Find where the given text appears and provide that cell's center as [x, y] coordinate. 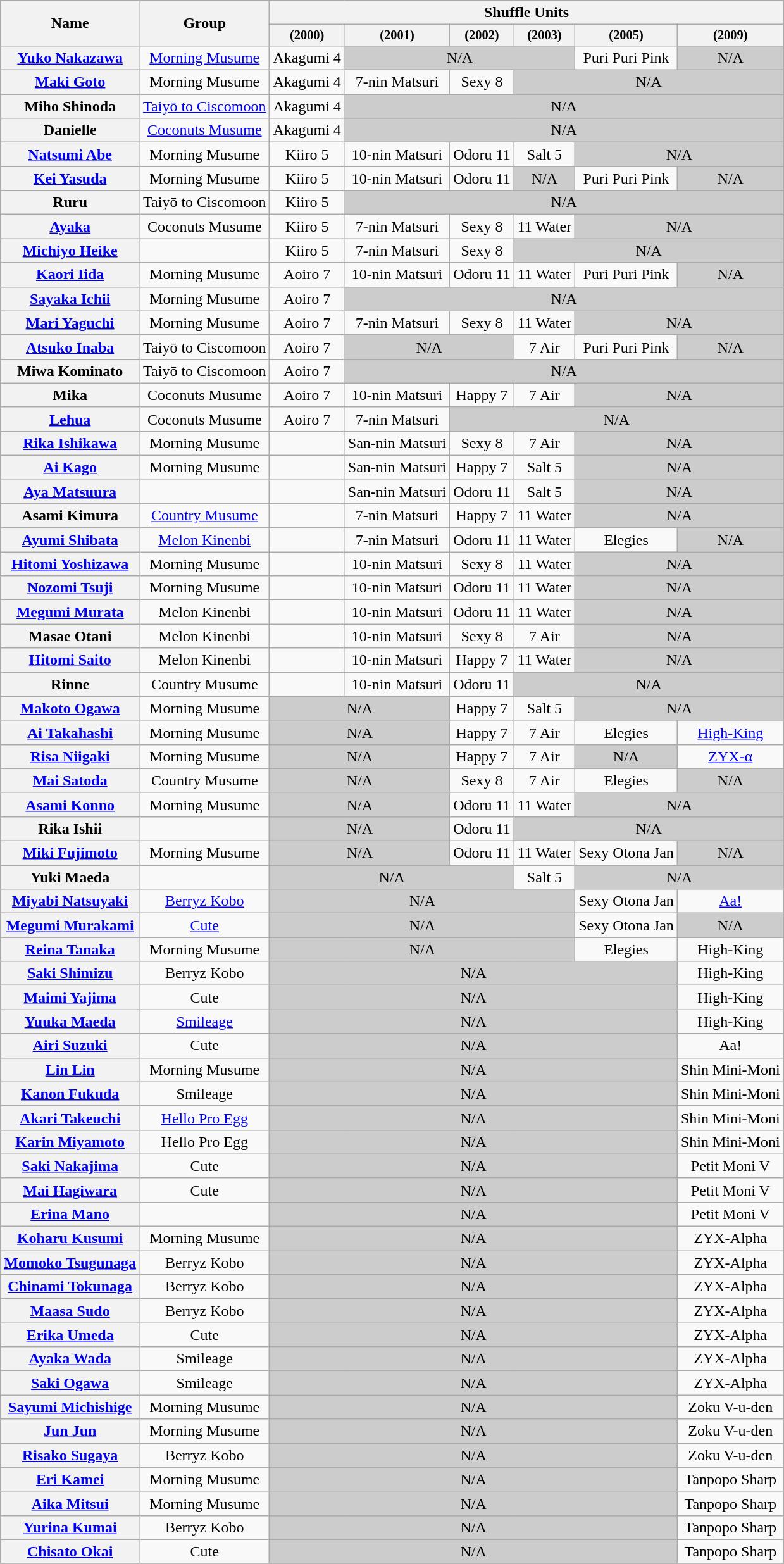
Risako Sugaya [70, 1455]
Megumi Murata [70, 612]
Hitomi Yoshizawa [70, 564]
Asami Konno [70, 804]
Reina Tanaka [70, 949]
Chisato Okai [70, 1551]
Kanon Fukuda [70, 1094]
Mai Hagiwara [70, 1190]
Yuko Nakazawa [70, 58]
Mari Yaguchi [70, 323]
Shuffle Units [526, 13]
Ruru [70, 203]
Akari Takeuchi [70, 1118]
Nozomi Tsuji [70, 588]
ZYX-α [730, 756]
Saki Ogawa [70, 1383]
Group [205, 23]
Lin Lin [70, 1070]
Maimi Yajima [70, 998]
(2001) [397, 35]
Momoko Tsugunaga [70, 1263]
Mai Satoda [70, 780]
Kei Yasuda [70, 178]
Chinami Tokunaga [70, 1287]
Kaori Iida [70, 275]
Maki Goto [70, 82]
Saki Nakajima [70, 1166]
Sayumi Michishige [70, 1407]
Makoto Ogawa [70, 708]
Ayumi Shibata [70, 540]
Mika [70, 395]
Ayaka Wada [70, 1359]
Hitomi Saito [70, 660]
Yurina Kumai [70, 1527]
Asami Kimura [70, 516]
Rika Ishii [70, 829]
Megumi Murakami [70, 925]
Miki Fujimoto [70, 853]
Lehua [70, 419]
Ai Takahashi [70, 732]
Saki Shimizu [70, 973]
Ayaka [70, 227]
Name [70, 23]
(2000) [307, 35]
Michiyo Heike [70, 251]
Miwa Kominato [70, 371]
Aya Matsuura [70, 492]
Yuuka Maeda [70, 1022]
Airi Suzuki [70, 1046]
Rinne [70, 684]
(2003) [544, 35]
Natsumi Abe [70, 154]
Aika Mitsui [70, 1503]
Yuki Maeda [70, 877]
Erina Mano [70, 1214]
Risa Niigaki [70, 756]
Eri Kamei [70, 1479]
Miho Shinoda [70, 106]
Masae Otani [70, 636]
Karin Miyamoto [70, 1142]
Danielle [70, 130]
(2005) [626, 35]
Rika Ishikawa [70, 443]
Jun Jun [70, 1431]
(2009) [730, 35]
Ai Kago [70, 468]
Maasa Sudo [70, 1311]
Erika Umeda [70, 1335]
Sayaka Ichii [70, 299]
Koharu Kusumi [70, 1239]
Miyabi Natsuyaki [70, 901]
Atsuko Inaba [70, 347]
(2002) [482, 35]
